From the cell containing the given text, extract its center point as [x, y] coordinate. 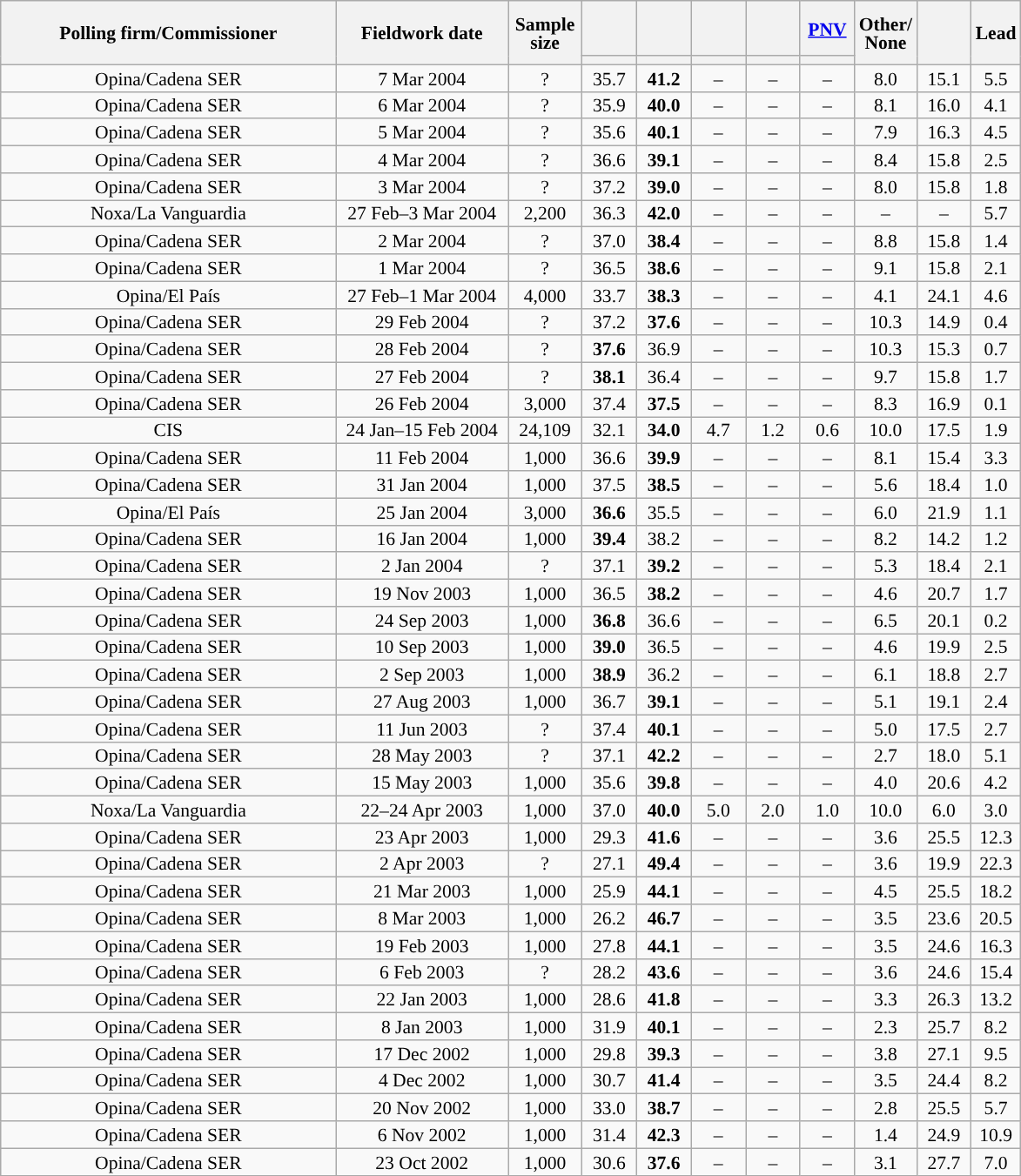
24,109 [545, 430]
15.3 [944, 350]
16.9 [944, 404]
35.5 [663, 512]
PNV [827, 28]
16.0 [944, 104]
2.8 [886, 1107]
0.4 [996, 322]
33.7 [609, 294]
26 Feb 2004 [422, 404]
36.9 [663, 350]
15.1 [944, 78]
23 Apr 2003 [422, 837]
0.2 [996, 620]
41.6 [663, 837]
25.7 [944, 1027]
8.3 [886, 404]
22 Jan 2003 [422, 999]
6 Nov 2002 [422, 1135]
19 Feb 2003 [422, 945]
6.5 [886, 620]
38.5 [663, 484]
38.3 [663, 294]
29.8 [609, 1053]
20.6 [944, 783]
8 Jan 2003 [422, 1027]
5.6 [886, 484]
27.8 [609, 945]
Lead [996, 33]
33.0 [609, 1107]
27 Aug 2003 [422, 702]
2.0 [773, 810]
3.1 [886, 1161]
35.7 [609, 78]
1.9 [996, 430]
42.2 [663, 756]
26.3 [944, 999]
38.7 [663, 1107]
4 Mar 2004 [422, 160]
19.1 [944, 702]
8.4 [886, 160]
36.3 [609, 214]
Polling firm/Commissioner [169, 33]
38.1 [609, 376]
27 Feb–3 Mar 2004 [422, 214]
10.9 [996, 1135]
Fieldwork date [422, 33]
34.0 [663, 430]
42.3 [663, 1135]
32.1 [609, 430]
9.5 [996, 1053]
7.0 [996, 1161]
2.4 [996, 702]
27 Feb–1 Mar 2004 [422, 294]
49.4 [663, 864]
4.0 [886, 783]
24.4 [944, 1081]
CIS [169, 430]
2 Mar 2004 [422, 240]
24 Jan–15 Feb 2004 [422, 430]
15 May 2003 [422, 783]
29.3 [609, 837]
10 Sep 2003 [422, 648]
31.9 [609, 1027]
6 Feb 2003 [422, 971]
3.0 [996, 810]
19 Nov 2003 [422, 594]
8.8 [886, 240]
5.3 [886, 566]
28 May 2003 [422, 756]
41.2 [663, 78]
Sample size [545, 33]
22.3 [996, 864]
11 Feb 2004 [422, 458]
23.6 [944, 917]
27 Feb 2004 [422, 376]
16 Jan 2004 [422, 538]
3.8 [886, 1053]
7.9 [886, 132]
36.4 [663, 376]
17 Dec 2002 [422, 1053]
14.9 [944, 322]
2,200 [545, 214]
21 Mar 2003 [422, 891]
36.7 [609, 702]
31.4 [609, 1135]
39.2 [663, 566]
11 Jun 2003 [422, 728]
24.9 [944, 1135]
28.6 [609, 999]
9.7 [886, 376]
38.9 [609, 674]
24.1 [944, 294]
23 Oct 2002 [422, 1161]
0.6 [827, 430]
42.0 [663, 214]
4 Dec 2002 [422, 1081]
1.8 [996, 186]
28.2 [609, 971]
2 Apr 2003 [422, 864]
6.1 [886, 674]
25 Jan 2004 [422, 512]
5 Mar 2004 [422, 132]
38.6 [663, 268]
29 Feb 2004 [422, 322]
6 Mar 2004 [422, 104]
35.9 [609, 104]
13.2 [996, 999]
4.7 [719, 430]
39.8 [663, 783]
0.7 [996, 350]
14.2 [944, 538]
39.4 [609, 538]
5.5 [996, 78]
18.2 [996, 891]
1 Mar 2004 [422, 268]
20 Nov 2002 [422, 1107]
4.2 [996, 783]
9.1 [886, 268]
2 Sep 2003 [422, 674]
39.9 [663, 458]
18.8 [944, 674]
Other/None [886, 33]
31 Jan 2004 [422, 484]
22–24 Apr 2003 [422, 810]
41.4 [663, 1081]
39.3 [663, 1053]
30.7 [609, 1081]
28 Feb 2004 [422, 350]
24 Sep 2003 [422, 620]
4,000 [545, 294]
0.1 [996, 404]
20.5 [996, 917]
41.8 [663, 999]
30.6 [609, 1161]
43.6 [663, 971]
3 Mar 2004 [422, 186]
46.7 [663, 917]
20.7 [944, 594]
7 Mar 2004 [422, 78]
26.2 [609, 917]
20.1 [944, 620]
36.2 [663, 674]
18.0 [944, 756]
12.3 [996, 837]
1.1 [996, 512]
25.9 [609, 891]
8 Mar 2003 [422, 917]
2.3 [886, 1027]
38.4 [663, 240]
27.7 [944, 1161]
36.8 [609, 620]
2 Jan 2004 [422, 566]
21.9 [944, 512]
